Capture the cell that displays the provided text and extract its (x, y) central coordinate. 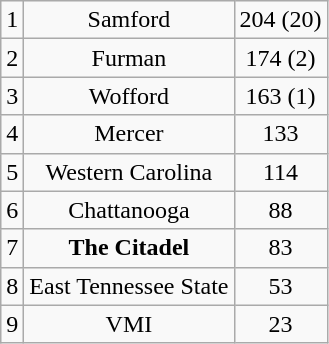
88 (280, 210)
The Citadel (129, 248)
6 (12, 210)
3 (12, 96)
1 (12, 20)
Wofford (129, 96)
174 (2) (280, 58)
163 (1) (280, 96)
2 (12, 58)
8 (12, 286)
Chattanooga (129, 210)
23 (280, 324)
4 (12, 134)
9 (12, 324)
133 (280, 134)
5 (12, 172)
Furman (129, 58)
VMI (129, 324)
204 (20) (280, 20)
Western Carolina (129, 172)
Mercer (129, 134)
East Tennessee State (129, 286)
83 (280, 248)
Samford (129, 20)
53 (280, 286)
7 (12, 248)
114 (280, 172)
